Output the [X, Y] coordinate of the center of the cell containing the given text.  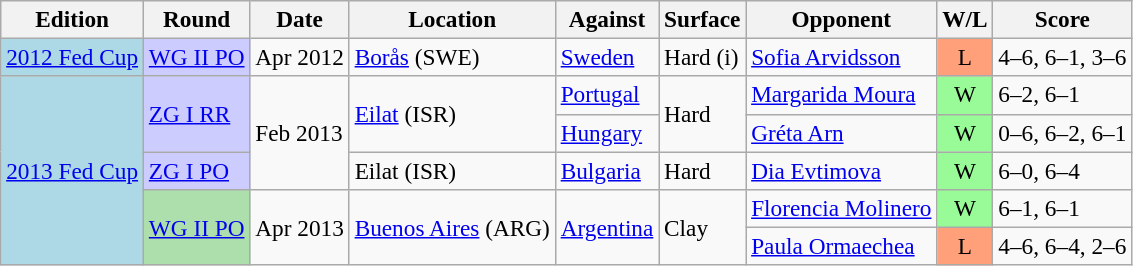
4–6, 6–4, 2–6 [1062, 246]
ZG I RR [196, 114]
Gréta Arn [842, 133]
Margarida Moura [842, 95]
0–6, 6–2, 6–1 [1062, 133]
Buenos Aires (ARG) [452, 227]
Borås (SWE) [452, 57]
Sweden [606, 57]
Edition [72, 19]
6–1, 6–1 [1062, 208]
Paula Ormaechea [842, 246]
Against [606, 19]
Location [452, 19]
Round [196, 19]
Clay [702, 227]
Sofia Arvidsson [842, 57]
Opponent [842, 19]
Surface [702, 19]
Feb 2013 [300, 132]
Date [300, 19]
Apr 2012 [300, 57]
Score [1062, 19]
Apr 2013 [300, 227]
Hungary [606, 133]
Florencia Molinero [842, 208]
Dia Evtimova [842, 170]
Hard (i) [702, 57]
6–0, 6–4 [1062, 170]
W/L [965, 19]
ZG I PO [196, 170]
Portugal [606, 95]
6–2, 6–1 [1062, 95]
2012 Fed Cup [72, 57]
4–6, 6–1, 3–6 [1062, 57]
2013 Fed Cup [72, 170]
Argentina [606, 227]
Bulgaria [606, 170]
